Capture the cell that displays the provided text and extract its (x, y) central coordinate. 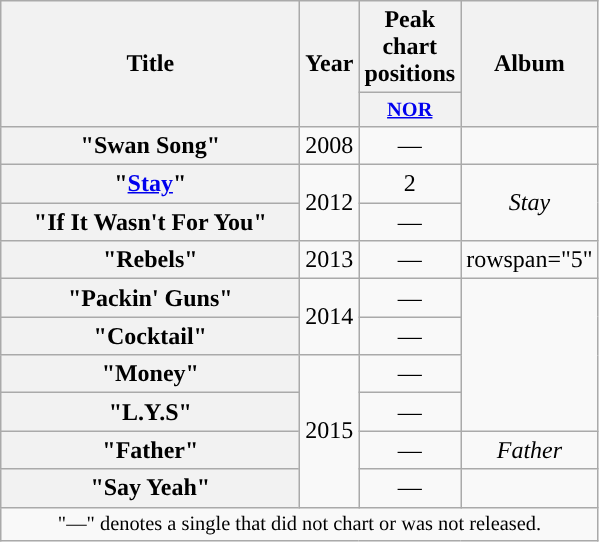
"If It Wasn't For You" (150, 222)
"Stay" (150, 184)
NOR (410, 110)
Title (150, 64)
Stay (530, 203)
"Money" (150, 374)
"Cocktail" (150, 336)
2015 (330, 431)
"Say Yeah" (150, 488)
2012 (330, 203)
"L.Y.S" (150, 412)
"Father" (150, 450)
2014 (330, 317)
2008 (330, 145)
"Packin' Guns" (150, 298)
Year (330, 64)
"Swan Song" (150, 145)
Peak chart positions (410, 47)
rowspan="5" (530, 260)
2 (410, 184)
Father (530, 450)
Album (530, 64)
2013 (330, 260)
"Rebels" (150, 260)
"—" denotes a single that did not chart or was not released. (300, 524)
